Return (X, Y) of the center of cell containing provided text 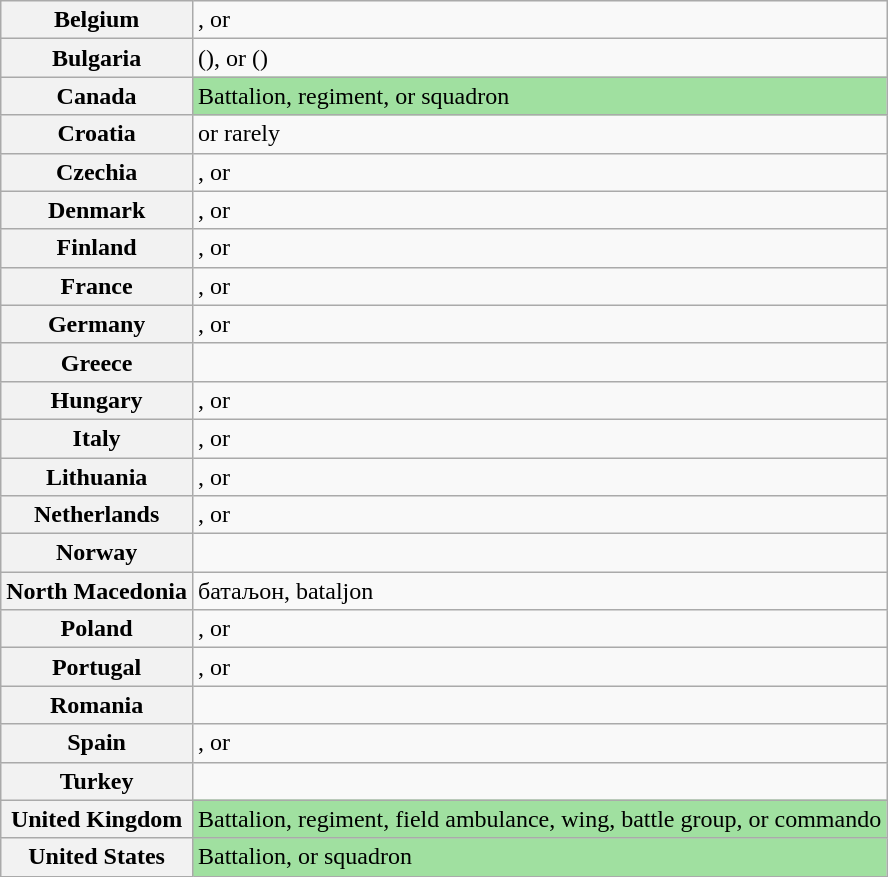
United Kingdom (97, 819)
Finland (97, 248)
Italy (97, 438)
France (97, 286)
Croatia (97, 134)
Battalion, regiment, or squadron (539, 96)
Czechia (97, 172)
Netherlands (97, 515)
Hungary (97, 400)
Romania (97, 705)
Bulgaria (97, 58)
батаљон, bataljon (539, 591)
Turkey (97, 781)
Greece (97, 362)
Battalion, or squadron (539, 857)
United States (97, 857)
(), or () (539, 58)
Germany (97, 324)
or rarely (539, 134)
North Macedonia (97, 591)
Norway (97, 553)
Portugal (97, 667)
Canada (97, 96)
Denmark (97, 210)
Lithuania (97, 477)
Battalion, regiment, field ambulance, wing, battle group, or commando (539, 819)
Belgium (97, 20)
Poland (97, 629)
Spain (97, 743)
